Identify which cell holds the provided text, then report its (x, y) central coordinate. 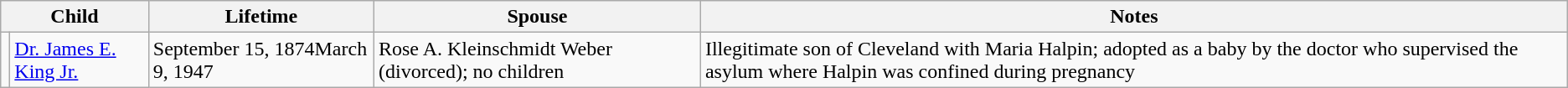
September 15, 1874March 9, 1947 (261, 60)
Dr. James E. King Jr. (80, 60)
Notes (1134, 17)
Lifetime (261, 17)
Spouse (537, 17)
Rose A. Kleinschmidt Weber (divorced); no children (537, 60)
Child (75, 17)
Illegitimate son of Cleveland with Maria Halpin; adopted as a baby by the doctor who supervised the asylum where Halpin was confined during pregnancy (1134, 60)
